Scan for the cell matching the given text and deliver its (x, y) coordinate at center. 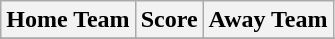
Home Team (68, 20)
Away Team (268, 20)
Score (169, 20)
